Return the [X, Y] coordinate for the center point of the cell that contains the specified text.  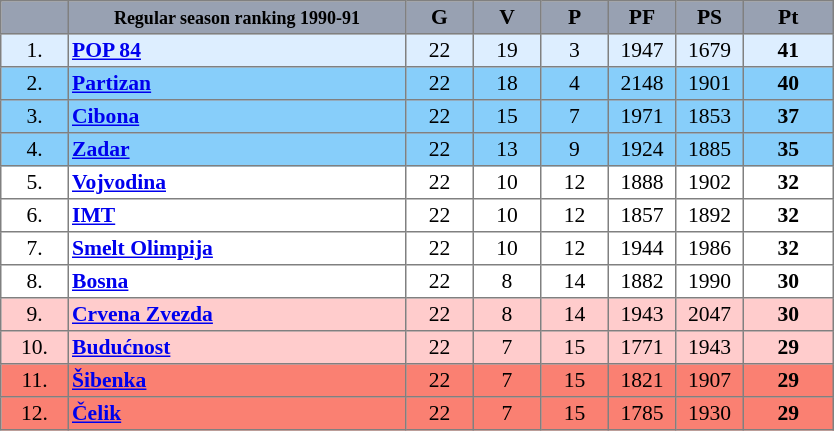
1907 [710, 380]
Zadar [237, 150]
7. [35, 248]
PF [642, 18]
G [440, 18]
Pt [788, 18]
Partizan [237, 84]
1679 [710, 50]
1944 [642, 248]
1902 [710, 182]
18 [507, 84]
Čelik [237, 414]
4. [35, 150]
2047 [710, 314]
1971 [642, 116]
Smelt Olimpija [237, 248]
P [575, 18]
1. [35, 50]
Šibenka [237, 380]
Budućnost [237, 348]
4 [575, 84]
1990 [710, 282]
11. [35, 380]
8. [35, 282]
PS [710, 18]
2. [35, 84]
1771 [642, 348]
1853 [710, 116]
Cibona [237, 116]
1924 [642, 150]
3. [35, 116]
1882 [642, 282]
1986 [710, 248]
1821 [642, 380]
Bosna [237, 282]
POP 84 [237, 50]
V [507, 18]
9 [575, 150]
40 [788, 84]
1888 [642, 182]
1857 [642, 216]
1785 [642, 414]
1892 [710, 216]
3 [575, 50]
Regular season ranking 1990-91 [237, 18]
12. [35, 414]
13 [507, 150]
2148 [642, 84]
35 [788, 150]
IMT [237, 216]
37 [788, 116]
10. [35, 348]
9. [35, 314]
Crvena Zvezda [237, 314]
41 [788, 50]
6. [35, 216]
19 [507, 50]
5. [35, 182]
1885 [710, 150]
1930 [710, 414]
1947 [642, 50]
1901 [710, 84]
Vojvodina [237, 182]
